For the text-containing cell, return its midpoint in (x, y) coordinate format. 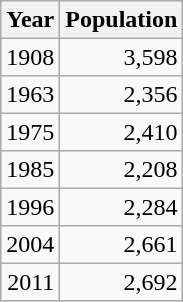
2011 (30, 282)
Population (122, 20)
2,692 (122, 282)
1996 (30, 206)
2,356 (122, 94)
2,410 (122, 132)
2,661 (122, 244)
1963 (30, 94)
1985 (30, 170)
2,284 (122, 206)
1908 (30, 56)
2,208 (122, 170)
Year (30, 20)
3,598 (122, 56)
1975 (30, 132)
2004 (30, 244)
